Pinpoint the cell where the given text exists, returning its (x, y) midpoint coordinate. 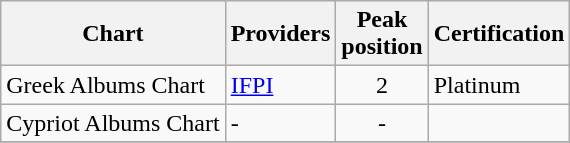
IFPI (280, 85)
Platinum (499, 85)
Certification (499, 34)
Cypriot Albums Chart (113, 123)
Peakposition (382, 34)
2 (382, 85)
Greek Albums Chart (113, 85)
Chart (113, 34)
Providers (280, 34)
